Scan for the cell matching the given text and deliver its [x, y] coordinate at center. 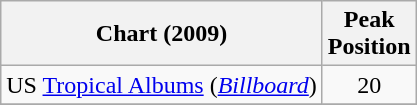
20 [369, 85]
US Tropical Albums (Billboard) [162, 85]
Peak Position [369, 34]
Chart (2009) [162, 34]
